From the cell containing the given text, extract its center point as (X, Y) coordinate. 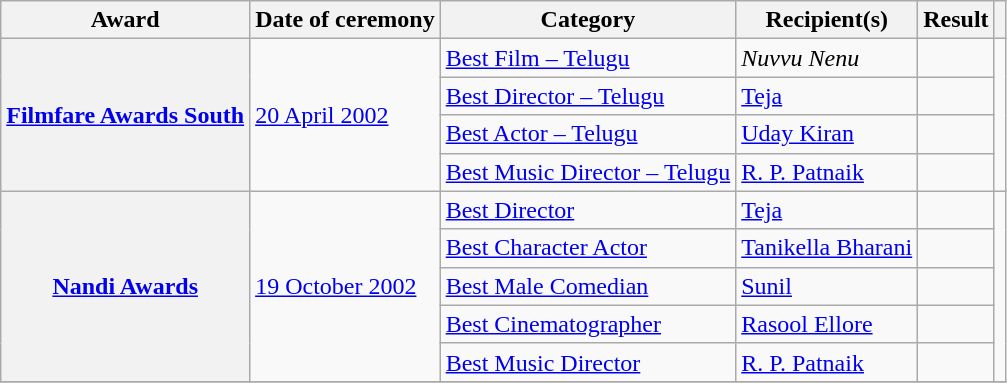
20 April 2002 (346, 115)
Nuvvu Nenu (827, 58)
Recipient(s) (827, 20)
Best Actor – Telugu (588, 134)
Best Director (588, 210)
Best Male Comedian (588, 286)
Best Cinematographer (588, 324)
Uday Kiran (827, 134)
Result (956, 20)
Best Music Director – Telugu (588, 172)
Tanikella Bharani (827, 248)
Sunil (827, 286)
Best Character Actor (588, 248)
Best Director – Telugu (588, 96)
Award (126, 20)
Best Music Director (588, 362)
Category (588, 20)
19 October 2002 (346, 286)
Date of ceremony (346, 20)
Best Film – Telugu (588, 58)
Rasool Ellore (827, 324)
Filmfare Awards South (126, 115)
Nandi Awards (126, 286)
